Provide the [x, y] coordinate of the cell's center where the given text is located.  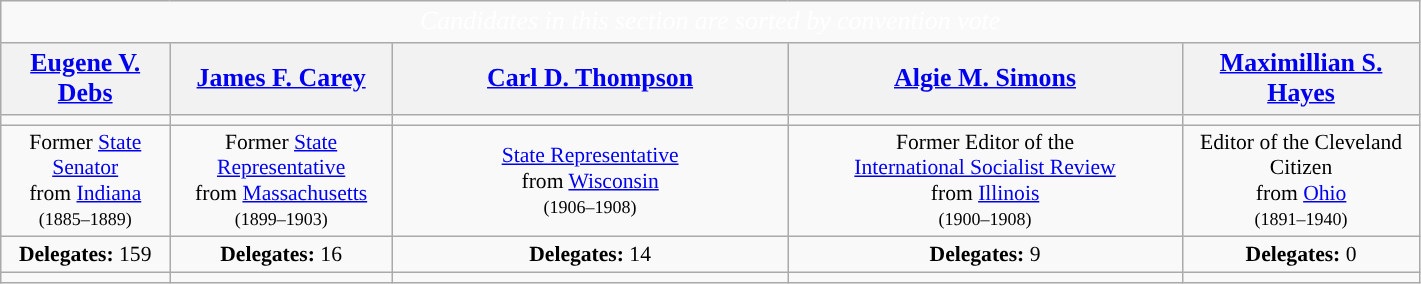
State Representativefrom Wisconsin(1906–1908) [590, 181]
Eugene V. Debs [86, 79]
Delegates: 159 [86, 255]
Candidates in this section are sorted by convention vote [710, 22]
Delegates: 9 [986, 255]
Delegates: 0 [1302, 255]
Delegates: 14 [590, 255]
Editor of the Cleveland Citizenfrom Ohio(1891–1940) [1302, 181]
Former Editor of theInternational Socialist Reviewfrom Illinois(1900–1908) [986, 181]
Former State Senatorfrom Indiana(1885–1889) [86, 181]
Delegates: 16 [282, 255]
James F. Carey [282, 79]
Former State Representativefrom Massachusetts(1899–1903) [282, 181]
Algie M. Simons [986, 79]
Carl D. Thompson [590, 79]
Maximillian S. Hayes [1302, 79]
